Return the [x, y] coordinate for the center point of the cell that contains the specified text.  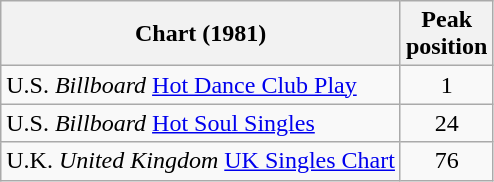
U.K. United Kingdom UK Singles Chart [201, 161]
76 [446, 161]
Peakposition [446, 34]
24 [446, 123]
U.S. Billboard Hot Soul Singles [201, 123]
1 [446, 85]
U.S. Billboard Hot Dance Club Play [201, 85]
Chart (1981) [201, 34]
